Search for the cell housing the specified text and yield its (X, Y) center coordinate. 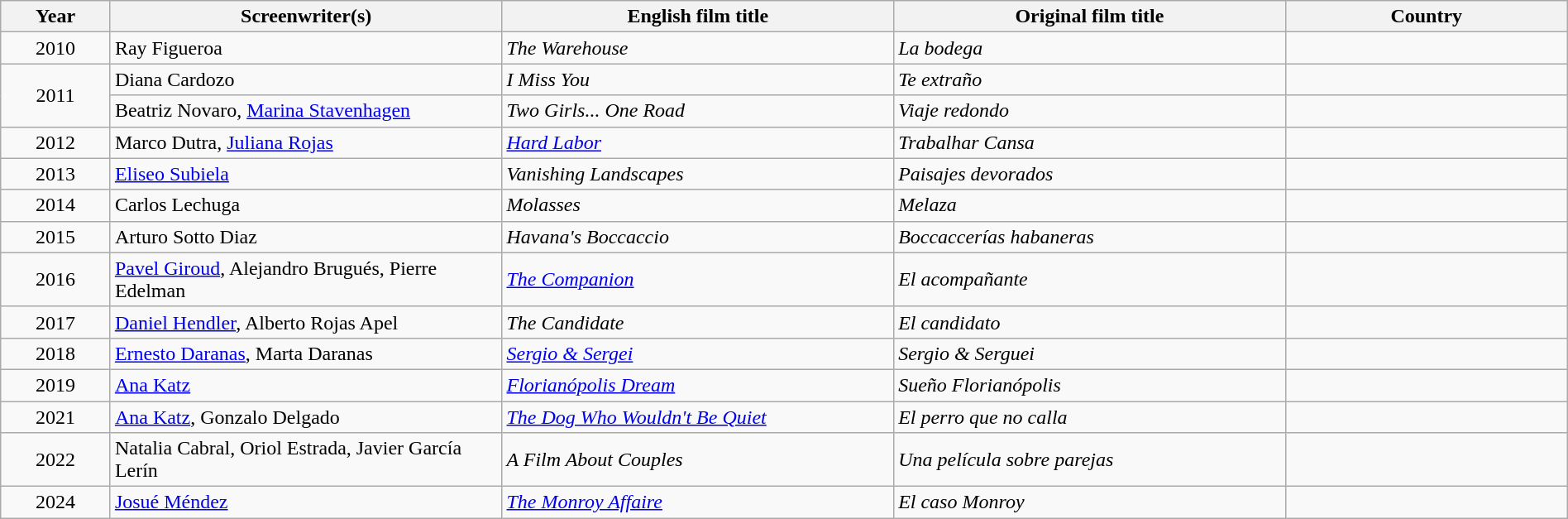
Ernesto Daranas, Marta Daranas (306, 353)
El caso Monroy (1090, 502)
The Companion (698, 280)
El candidato (1090, 322)
Ana Katz, Gonzalo Delgado (306, 416)
Trabalhar Cansa (1090, 142)
Carlos Lechuga (306, 205)
2019 (56, 385)
Ray Figueroa (306, 48)
Florianópolis Dream (698, 385)
2014 (56, 205)
Sergio & Serguei (1090, 353)
2022 (56, 460)
Molasses (698, 205)
Melaza (1090, 205)
2017 (56, 322)
2012 (56, 142)
The Monroy Affaire (698, 502)
El acompañante (1090, 280)
I Miss You (698, 79)
Te extraño (1090, 79)
Sueño Florianópolis (1090, 385)
Ana Katz (306, 385)
Havana's Boccaccio (698, 237)
Year (56, 17)
2011 (56, 95)
Screenwriter(s) (306, 17)
2021 (56, 416)
Boccaccerías habaneras (1090, 237)
2016 (56, 280)
Original film title (1090, 17)
The Dog Who Wouldn't Be Quiet (698, 416)
Sergio & Sergei (698, 353)
Beatriz Novaro, Marina Stavenhagen (306, 111)
Hard Labor (698, 142)
Josué Méndez (306, 502)
2013 (56, 174)
Natalia Cabral, Oriol Estrada, Javier García Lerín (306, 460)
El perro que no calla (1090, 416)
A Film About Couples (698, 460)
Eliseo Subiela (306, 174)
English film title (698, 17)
Una película sobre parejas (1090, 460)
Pavel Giroud, Alejandro Brugués, Pierre Edelman (306, 280)
Daniel Hendler, Alberto Rojas Apel (306, 322)
2024 (56, 502)
2018 (56, 353)
Arturo Sotto Diaz (306, 237)
Diana Cardozo (306, 79)
La bodega (1090, 48)
Viaje redondo (1090, 111)
The Warehouse (698, 48)
2010 (56, 48)
Country (1426, 17)
2015 (56, 237)
Paisajes devorados (1090, 174)
Two Girls... One Road (698, 111)
Vanishing Landscapes (698, 174)
Marco Dutra, Juliana Rojas (306, 142)
The Candidate (698, 322)
